Extract the (X, Y) coordinate from the center of the cell holding the provided text.  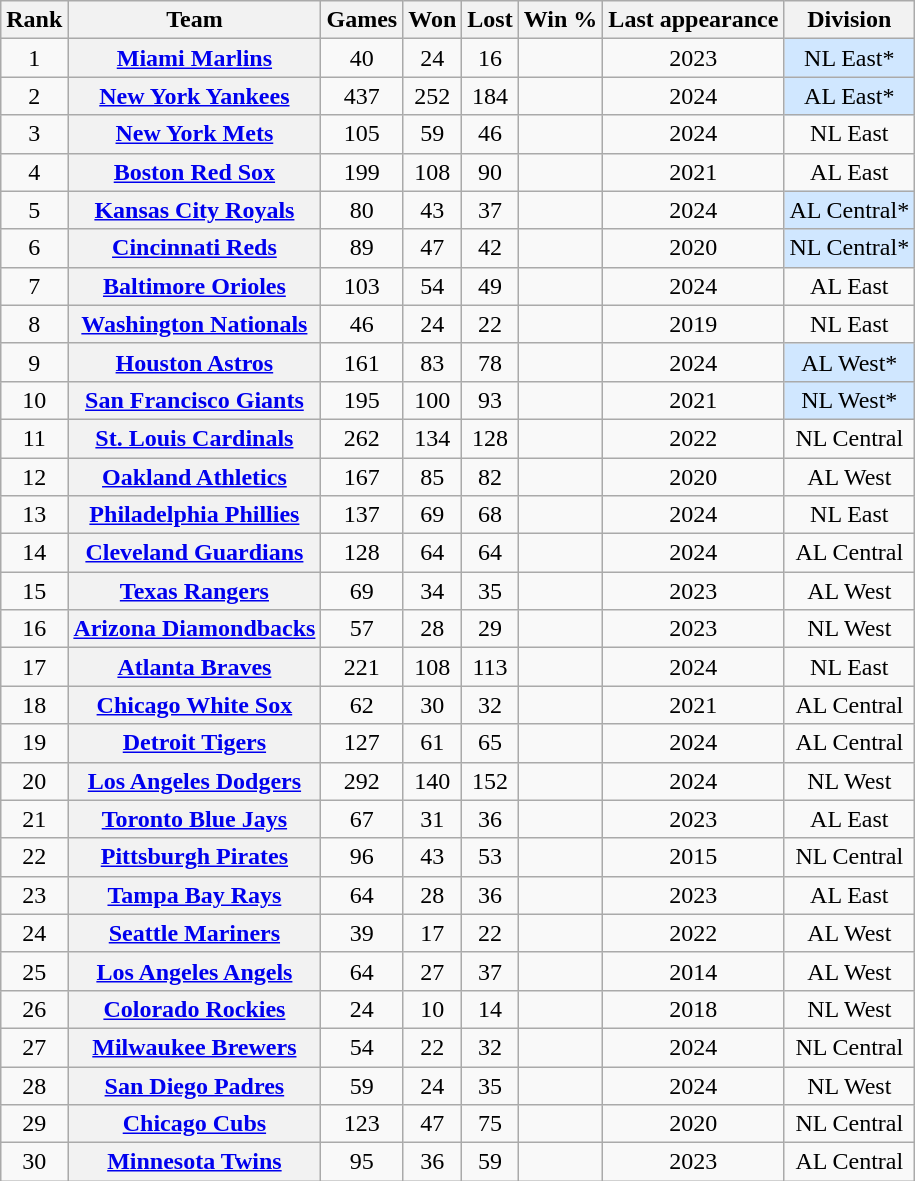
Division (850, 20)
25 (34, 971)
140 (432, 781)
Tampa Bay Rays (194, 895)
NL Central* (850, 248)
7 (34, 286)
78 (490, 362)
57 (362, 629)
161 (362, 362)
Win % (560, 20)
Colorado Rockies (194, 1009)
127 (362, 743)
67 (362, 819)
262 (362, 438)
8 (34, 324)
Cleveland Guardians (194, 553)
Kansas City Royals (194, 210)
62 (362, 705)
2018 (694, 1009)
20 (34, 781)
134 (432, 438)
31 (432, 819)
152 (490, 781)
292 (362, 781)
Oakland Athletics (194, 477)
80 (362, 210)
13 (34, 515)
5 (34, 210)
Minnesota Twins (194, 1162)
New York Mets (194, 134)
Pittsburgh Pirates (194, 857)
Baltimore Orioles (194, 286)
68 (490, 515)
6 (34, 248)
21 (34, 819)
184 (490, 96)
Washington Nationals (194, 324)
Los Angeles Dodgers (194, 781)
Games (362, 20)
53 (490, 857)
Arizona Diamondbacks (194, 629)
2015 (694, 857)
65 (490, 743)
15 (34, 591)
1 (34, 58)
34 (432, 591)
221 (362, 667)
Miami Marlins (194, 58)
Philadelphia Phillies (194, 515)
75 (490, 1124)
Chicago Cubs (194, 1124)
89 (362, 248)
Team (194, 20)
167 (362, 477)
Atlanta Braves (194, 667)
93 (490, 400)
103 (362, 286)
18 (34, 705)
9 (34, 362)
96 (362, 857)
Milwaukee Brewers (194, 1047)
2019 (694, 324)
Won (432, 20)
100 (432, 400)
Toronto Blue Jays (194, 819)
39 (362, 933)
NL East* (850, 58)
Los Angeles Angels (194, 971)
105 (362, 134)
90 (490, 172)
NL West* (850, 400)
San Francisco Giants (194, 400)
42 (490, 248)
61 (432, 743)
26 (34, 1009)
Seattle Mariners (194, 933)
2 (34, 96)
49 (490, 286)
Houston Astros (194, 362)
Boston Red Sox (194, 172)
AL Central* (850, 210)
12 (34, 477)
113 (490, 667)
Rank (34, 20)
437 (362, 96)
New York Yankees (194, 96)
195 (362, 400)
95 (362, 1162)
Cincinnati Reds (194, 248)
3 (34, 134)
St. Louis Cardinals (194, 438)
Last appearance (694, 20)
Detroit Tigers (194, 743)
85 (432, 477)
137 (362, 515)
252 (432, 96)
2014 (694, 971)
4 (34, 172)
11 (34, 438)
AL East* (850, 96)
Chicago White Sox (194, 705)
Texas Rangers (194, 591)
82 (490, 477)
Lost (490, 20)
San Diego Padres (194, 1085)
83 (432, 362)
19 (34, 743)
23 (34, 895)
40 (362, 58)
AL West* (850, 362)
199 (362, 172)
123 (362, 1124)
